Identify which cell holds the provided text, then report its (x, y) central coordinate. 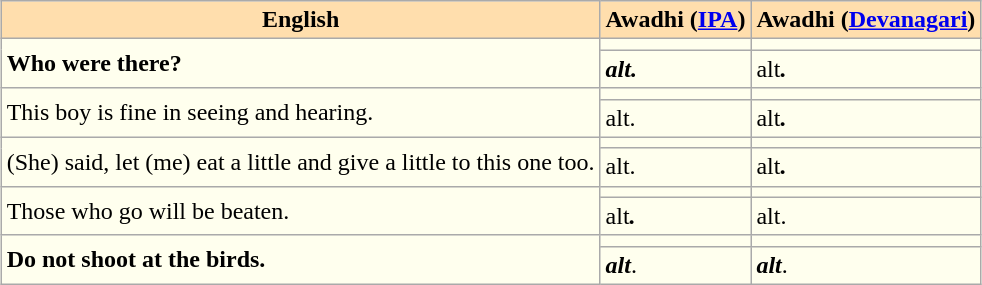
Who were there? (300, 64)
(She) said, let (me) eat a little and give a little to this one too. (300, 162)
Awadhi (Devanagari) (866, 20)
English (300, 20)
Awadhi (IPA) (676, 20)
Do not shoot at the birds. (300, 260)
This boy is fine in seeing and hearing. (300, 112)
Those who go will be beaten. (300, 210)
